Determine the (x, y) coordinate at the center of the cell enclosing the given text.  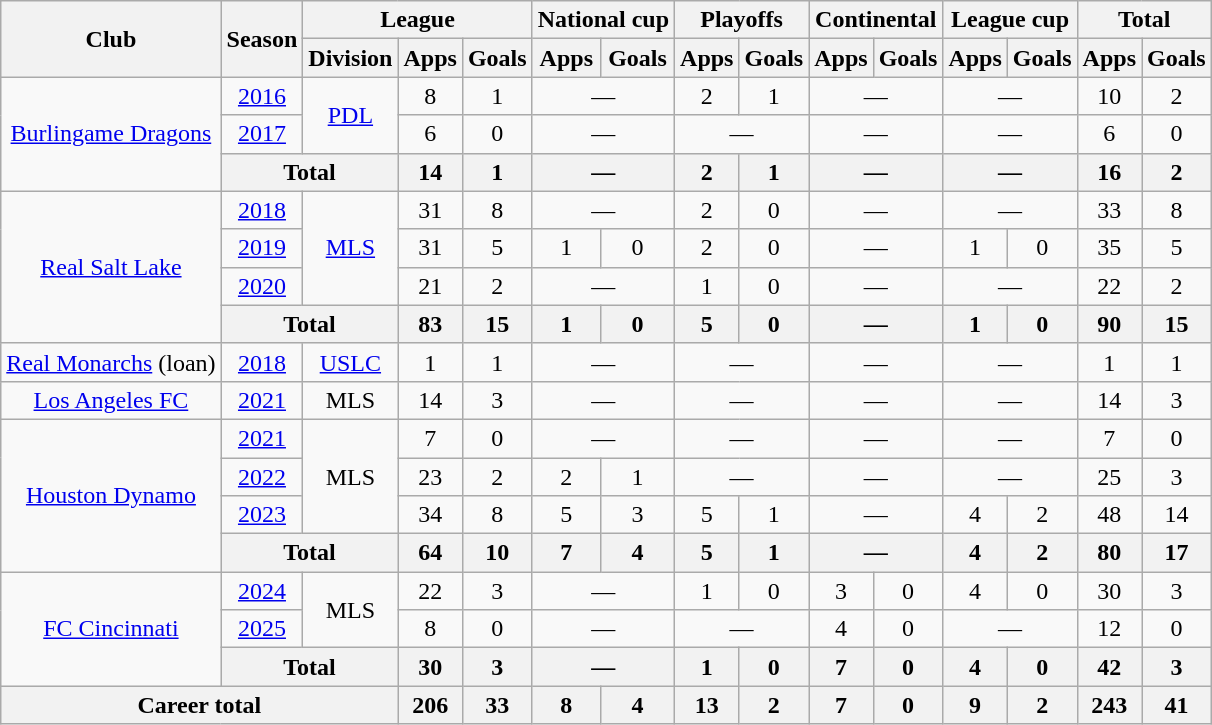
13 (707, 705)
80 (1109, 553)
12 (1109, 629)
USLC (350, 362)
90 (1109, 324)
League (418, 20)
Los Angeles FC (111, 400)
64 (430, 553)
FC Cincinnati (111, 629)
206 (430, 705)
Career total (200, 705)
2019 (262, 248)
34 (430, 515)
83 (430, 324)
National cup (603, 20)
42 (1109, 667)
2017 (262, 134)
PDL (350, 115)
16 (1109, 172)
League cup (1010, 20)
48 (1109, 515)
Club (111, 39)
17 (1177, 553)
9 (975, 705)
41 (1177, 705)
2016 (262, 96)
Houston Dynamo (111, 495)
21 (430, 286)
2022 (262, 477)
35 (1109, 248)
Playoffs (742, 20)
Burlingame Dragons (111, 134)
2024 (262, 591)
2020 (262, 286)
Season (262, 39)
Real Salt Lake (111, 267)
Continental (876, 20)
25 (1109, 477)
2025 (262, 629)
2023 (262, 515)
23 (430, 477)
Division (350, 58)
Real Monarchs (loan) (111, 362)
243 (1109, 705)
